For the text-containing cell, return its midpoint in (x, y) coordinate format. 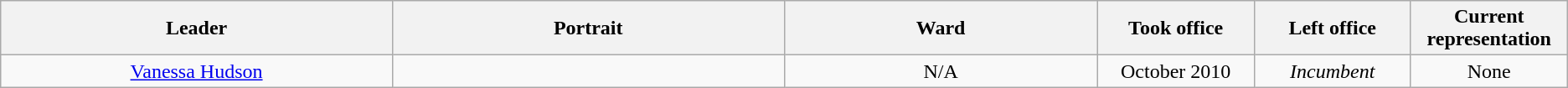
Portrait (588, 28)
Left office (1332, 28)
N/A (941, 71)
Incumbent (1332, 71)
None (1489, 71)
Vanessa Hudson (197, 71)
Took office (1176, 28)
Current representation (1489, 28)
Leader (197, 28)
October 2010 (1176, 71)
Ward (941, 28)
